Extract the (X, Y) coordinate from the center of the cell holding the provided text.  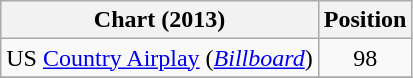
Position (365, 20)
Chart (2013) (160, 20)
98 (365, 58)
US Country Airplay (Billboard) (160, 58)
